From the cell containing the given text, extract its center point as (x, y) coordinate. 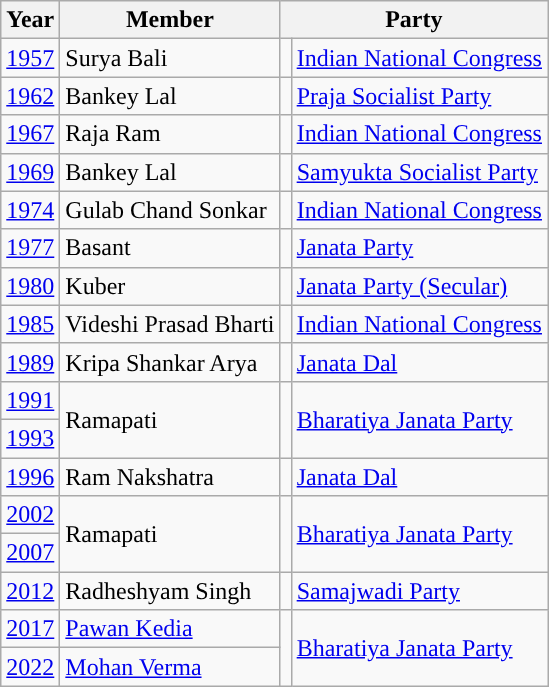
Janata Party (Secular) (419, 286)
1977 (30, 248)
Kripa Shankar Arya (170, 362)
Samajwadi Party (419, 591)
1996 (30, 477)
Janata Party (419, 248)
Praja Socialist Party (419, 96)
2007 (30, 553)
1969 (30, 172)
Gulab Chand Sonkar (170, 210)
Videshi Prasad Bharti (170, 324)
Member (170, 20)
Party (414, 20)
1980 (30, 286)
1957 (30, 58)
1993 (30, 438)
2022 (30, 667)
Basant (170, 248)
1974 (30, 210)
1962 (30, 96)
Mohan Verma (170, 667)
Surya Bali (170, 58)
Samyukta Socialist Party (419, 172)
1967 (30, 134)
2017 (30, 629)
2002 (30, 515)
Radheshyam Singh (170, 591)
2012 (30, 591)
1985 (30, 324)
Kuber (170, 286)
Raja Ram (170, 134)
1991 (30, 400)
Ram Nakshatra (170, 477)
Pawan Kedia (170, 629)
Year (30, 20)
1989 (30, 362)
